Locate the cell with the specified text and output its (x, y) center coordinate. 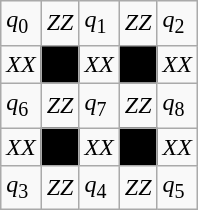
q5 (177, 188)
q3 (21, 188)
q1 (99, 23)
q7 (99, 105)
q4 (99, 188)
q8 (177, 105)
q6 (21, 105)
q2 (177, 23)
q0 (21, 23)
